Capture the cell that displays the provided text and extract its [X, Y] central coordinate. 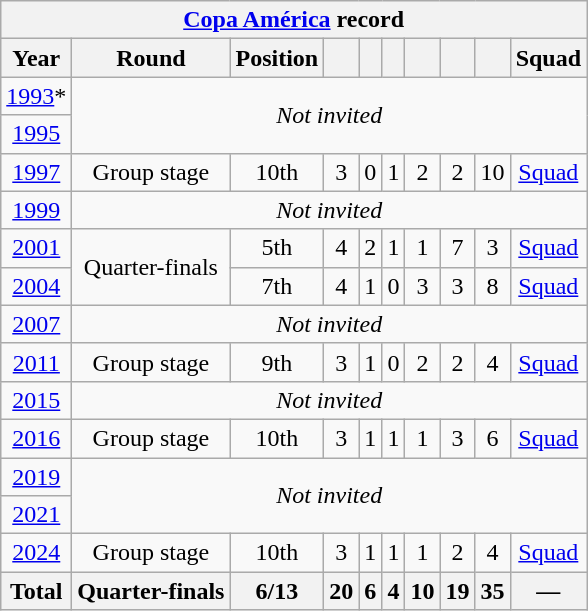
6/13 [277, 591]
20 [342, 591]
19 [458, 591]
1997 [36, 172]
35 [492, 591]
Position [277, 58]
8 [492, 286]
2019 [36, 477]
Round [151, 58]
Total [36, 591]
2001 [36, 248]
1999 [36, 210]
Year [36, 58]
Copa América record [294, 20]
2024 [36, 553]
2015 [36, 400]
1995 [36, 134]
2021 [36, 515]
2007 [36, 324]
7th [277, 286]
9th [277, 362]
2004 [36, 286]
7 [458, 248]
2016 [36, 438]
2011 [36, 362]
1993* [36, 96]
5th [277, 248]
— [548, 591]
